Extract the (x, y) coordinate from the center of the cell holding the provided text.  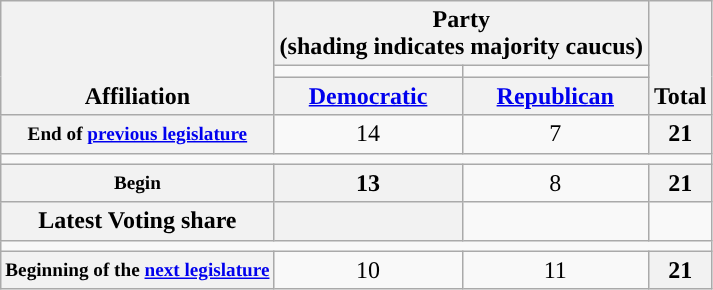
Republican (555, 96)
Begin (138, 183)
End of previous legislature (138, 134)
8 (555, 183)
Latest Voting share (138, 221)
11 (555, 270)
14 (368, 134)
Beginning of the next legislature (138, 270)
Total (680, 58)
Party(shading indicates majority caucus) (461, 34)
10 (368, 270)
Affiliation (138, 58)
13 (368, 183)
7 (555, 134)
Democratic (368, 96)
